Determine the [X, Y] coordinate at the center of the cell enclosing the given text.  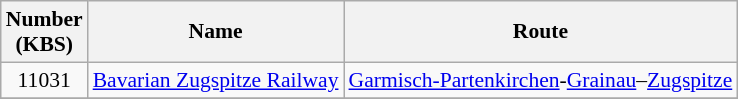
11031 [44, 80]
Route [541, 32]
Number (KBS) [44, 32]
Name [216, 32]
Bavarian Zugspitze Railway [216, 80]
Garmisch-Partenkirchen-Grainau–Zugspitze [541, 80]
